For the text-containing cell, return its midpoint in (x, y) coordinate format. 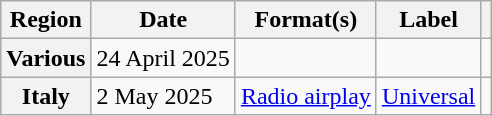
Date (163, 20)
Various (46, 58)
2 May 2025 (163, 96)
Format(s) (306, 20)
Region (46, 20)
Label (428, 20)
Universal (428, 96)
24 April 2025 (163, 58)
Radio airplay (306, 96)
Italy (46, 96)
